For the text-containing cell, return its midpoint in (x, y) coordinate format. 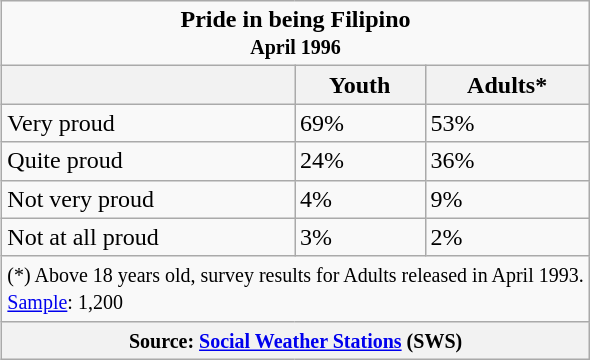
4% (360, 199)
24% (360, 161)
9% (507, 199)
Quite proud (148, 161)
Very proud (148, 123)
Pride in being Filipino April 1996 (296, 34)
Source: Social Weather Stations (SWS) (296, 340)
Youth (360, 85)
2% (507, 237)
69% (360, 123)
Not very proud (148, 199)
Adults* (507, 85)
3% (360, 237)
53% (507, 123)
(*) Above 18 years old, survey results for Adults released in April 1993. Sample: 1,200 (296, 288)
36% (507, 161)
Not at all proud (148, 237)
